From the cell containing the given text, extract its center point as (x, y) coordinate. 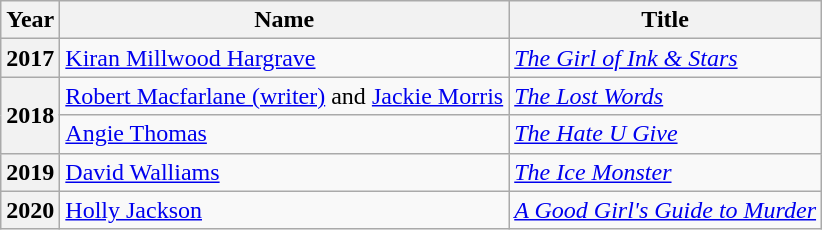
2017 (30, 58)
Kiran Millwood Hargrave (284, 58)
David Walliams (284, 172)
2019 (30, 172)
Year (30, 20)
A Good Girl's Guide to Murder (666, 210)
Name (284, 20)
2020 (30, 210)
The Ice Monster (666, 172)
Holly Jackson (284, 210)
The Hate U Give (666, 134)
Robert Macfarlane (writer) and Jackie Morris (284, 96)
2018 (30, 115)
The Lost Words (666, 96)
Title (666, 20)
The Girl of Ink & Stars (666, 58)
Angie Thomas (284, 134)
